Identify which cell holds the provided text, then report its (x, y) central coordinate. 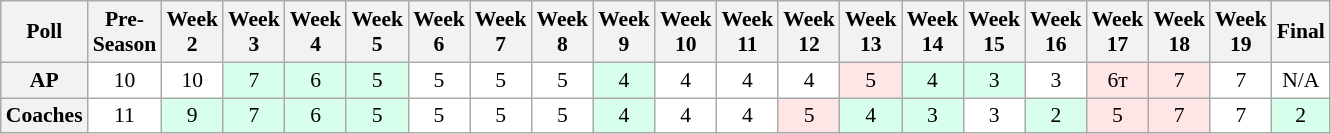
Week13 (871, 32)
Week18 (1179, 32)
Pre-Season (125, 32)
Week6 (439, 32)
9 (192, 116)
Week17 (1118, 32)
Poll (44, 32)
Final (1301, 32)
N/A (1301, 80)
Week5 (377, 32)
Week19 (1241, 32)
11 (125, 116)
AP (44, 80)
Week12 (809, 32)
Week2 (192, 32)
Week9 (624, 32)
Week10 (686, 32)
Week7 (501, 32)
Week3 (254, 32)
Week11 (748, 32)
Week16 (1056, 32)
Week14 (933, 32)
Coaches (44, 116)
6т (1118, 80)
Week15 (994, 32)
Week4 (316, 32)
Week8 (562, 32)
